Capture the cell that displays the provided text and extract its [x, y] central coordinate. 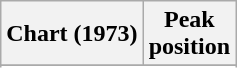
Chart (1973) [72, 34]
Peakposition [189, 34]
